Provide the [X, Y] coordinate of the cell's center where the given text is located.  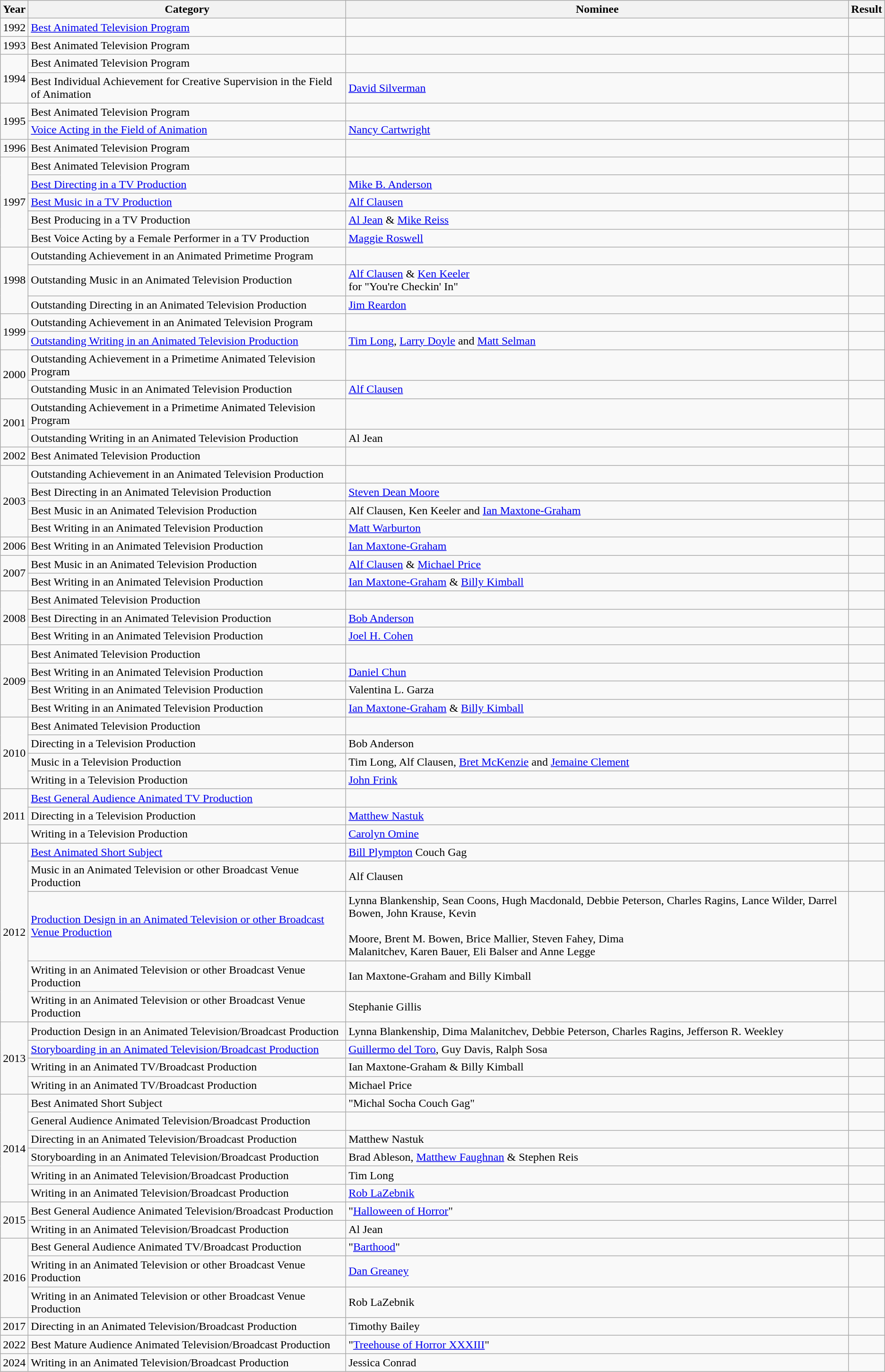
Ian Maxtone-Graham [598, 546]
Bill Plympton Couch Gag [598, 852]
Year [14, 9]
Best General Audience Animated Television/Broadcast Production [187, 1211]
Category [187, 9]
Jim Reardon [598, 305]
Timothy Bailey [598, 1327]
Mike B. Anderson [598, 184]
1996 [14, 148]
"Treehouse of Horror XXXIII" [598, 1345]
2007 [14, 573]
Outstanding Directing in an Animated Television Production [187, 305]
2016 [14, 1278]
Nancy Cartwright [598, 130]
Jessica Conrad [598, 1363]
Joel H. Cohen [598, 636]
1994 [14, 78]
Voice Acting in the Field of Animation [187, 130]
Best Producing in a TV Production [187, 220]
1993 [14, 45]
Steven Dean Moore [598, 492]
Outstanding Achievement in an Animated Television Production [187, 474]
2000 [14, 374]
Brad Ableson, Matthew Faughnan & Stephen Reis [598, 1157]
Tim Long, Alf Clausen, Bret McKenzie and Jemaine Clement [598, 762]
Valentina L. Garza [598, 690]
General Audience Animated Television/Broadcast Production [187, 1121]
2024 [14, 1363]
Best General Audience Animated TV/Broadcast Production [187, 1247]
Production Design in an Animated Television/Broadcast Production [187, 1031]
1992 [14, 27]
Result [867, 9]
2002 [14, 456]
Lynna Blankenship, Dima Malanitchev, Debbie Peterson, Charles Ragins, Jefferson R. Weekley [598, 1031]
David Silverman [598, 88]
1995 [14, 121]
2011 [14, 816]
Alf Clausen, Ken Keeler and Ian Maxtone-Graham [598, 510]
Matt Warburton [598, 528]
Tim Long, Larry Doyle and Matt Selman [598, 341]
2012 [14, 933]
2013 [14, 1058]
Best General Audience Animated TV Production [187, 798]
Dan Greaney [598, 1271]
2014 [14, 1148]
Nominee [598, 9]
Music in a Television Production [187, 762]
Carolyn Omine [598, 834]
Ian Maxtone-Graham and Billy Kimball [598, 976]
Tim Long [598, 1175]
Best Individual Achievement for Creative Supervision in the Field of Animation [187, 88]
Best Mature Audience Animated Television/Broadcast Production [187, 1345]
"Halloween of Horror" [598, 1211]
"Barthood" [598, 1247]
2001 [14, 423]
Daniel Chun [598, 672]
2006 [14, 546]
Outstanding Achievement in an Animated Television Program [187, 323]
2009 [14, 681]
Maggie Roswell [598, 238]
1997 [14, 202]
Alf Clausen & Michael Price [598, 564]
Michael Price [598, 1085]
Best Directing in a TV Production [187, 184]
2008 [14, 618]
Best Voice Acting by a Female Performer in a TV Production [187, 238]
"Michal Socha Couch Gag" [598, 1103]
Alf Clausen & Ken Keelerfor "You're Checkin' In" [598, 281]
2022 [14, 1345]
1999 [14, 332]
2017 [14, 1327]
1998 [14, 281]
2015 [14, 1220]
Stephanie Gillis [598, 1007]
Music in an Animated Television or other Broadcast Venue Production [187, 876]
Outstanding Achievement in an Animated Primetime Program [187, 256]
2003 [14, 501]
Best Music in a TV Production [187, 202]
2010 [14, 753]
Al Jean & Mike Reiss [598, 220]
Production Design in an Animated Television or other Broadcast Venue Production [187, 926]
John Frink [598, 780]
Guillermo del Toro, Guy Davis, Ralph Sosa [598, 1049]
